Scan for the cell matching the given text and deliver its (x, y) coordinate at center. 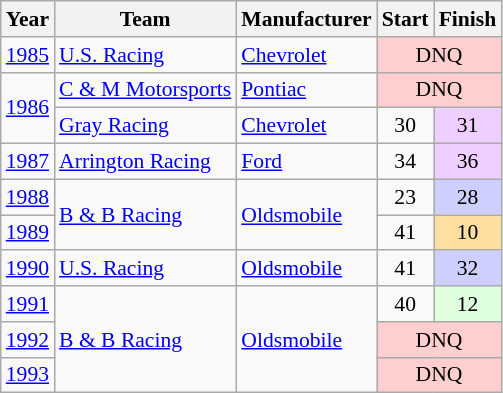
1990 (28, 269)
1991 (28, 304)
Manufacturer (306, 19)
1985 (28, 55)
1993 (28, 375)
1989 (28, 233)
1987 (28, 162)
40 (406, 304)
31 (468, 126)
Arrington Racing (145, 162)
C & M Motorsports (145, 90)
30 (406, 126)
32 (468, 269)
Finish (468, 19)
Ford (306, 162)
36 (468, 162)
1992 (28, 340)
23 (406, 197)
10 (468, 233)
Team (145, 19)
28 (468, 197)
1986 (28, 108)
Start (406, 19)
Pontiac (306, 90)
Gray Racing (145, 126)
34 (406, 162)
1988 (28, 197)
Year (28, 19)
12 (468, 304)
